Determine the (X, Y) coordinate at the center of the cell enclosing the given text.  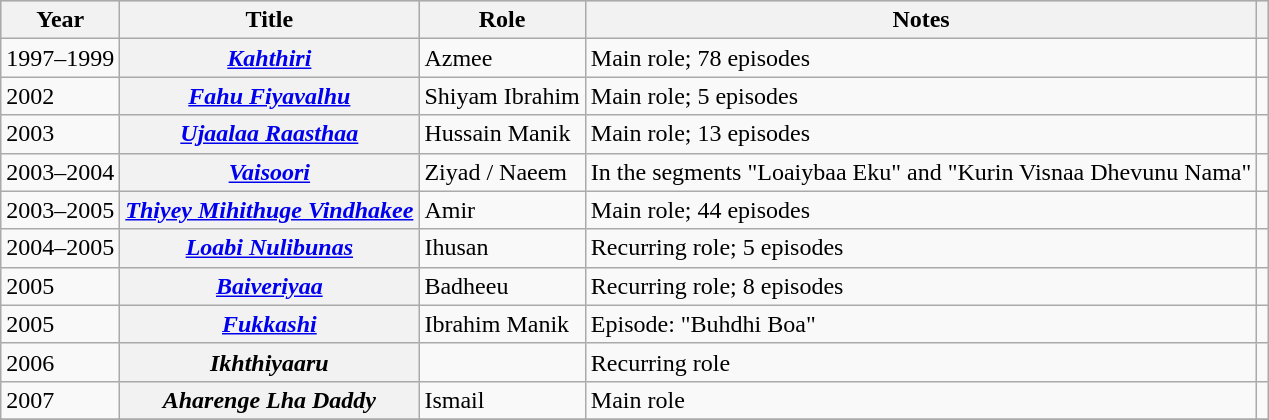
In the segments "Loaiybaa Eku" and "Kurin Visnaa Dhevunu Nama" (921, 172)
Ziyad / Naeem (502, 172)
2003 (60, 134)
2004–2005 (60, 248)
2003–2004 (60, 172)
2003–2005 (60, 210)
2006 (60, 362)
Main role (921, 400)
Ujaalaa Raasthaa (270, 134)
Azmee (502, 58)
Baiveriyaa (270, 286)
2007 (60, 400)
Recurring role (921, 362)
Vaisoori (270, 172)
Fukkashi (270, 324)
Kahthiri (270, 58)
Role (502, 20)
Aharenge Lha Daddy (270, 400)
Main role; 78 episodes (921, 58)
Main role; 13 episodes (921, 134)
Amir (502, 210)
Notes (921, 20)
1997–1999 (60, 58)
Main role; 44 episodes (921, 210)
Recurring role; 8 episodes (921, 286)
Ismail (502, 400)
Hussain Manik (502, 134)
2002 (60, 96)
Fahu Fiyavalhu (270, 96)
Title (270, 20)
Ibrahim Manik (502, 324)
Badheeu (502, 286)
Recurring role; 5 episodes (921, 248)
Thiyey Mihithuge Vindhakee (270, 210)
Loabi Nulibunas (270, 248)
Year (60, 20)
Shiyam Ibrahim (502, 96)
Ihusan (502, 248)
Ikhthiyaaru (270, 362)
Main role; 5 episodes (921, 96)
Episode: "Buhdhi Boa" (921, 324)
